Search for the cell housing the specified text and yield its (X, Y) center coordinate. 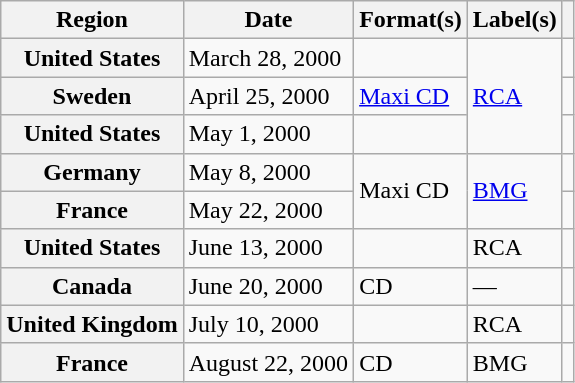
August 22, 2000 (268, 362)
Date (268, 20)
Germany (92, 172)
Canada (92, 286)
March 28, 2000 (268, 58)
April 25, 2000 (268, 96)
Region (92, 20)
— (514, 286)
July 10, 2000 (268, 324)
May 8, 2000 (268, 172)
June 13, 2000 (268, 248)
June 20, 2000 (268, 286)
Format(s) (411, 20)
Sweden (92, 96)
May 1, 2000 (268, 134)
Label(s) (514, 20)
May 22, 2000 (268, 210)
United Kingdom (92, 324)
